Return (x, y) of the center of cell containing provided text 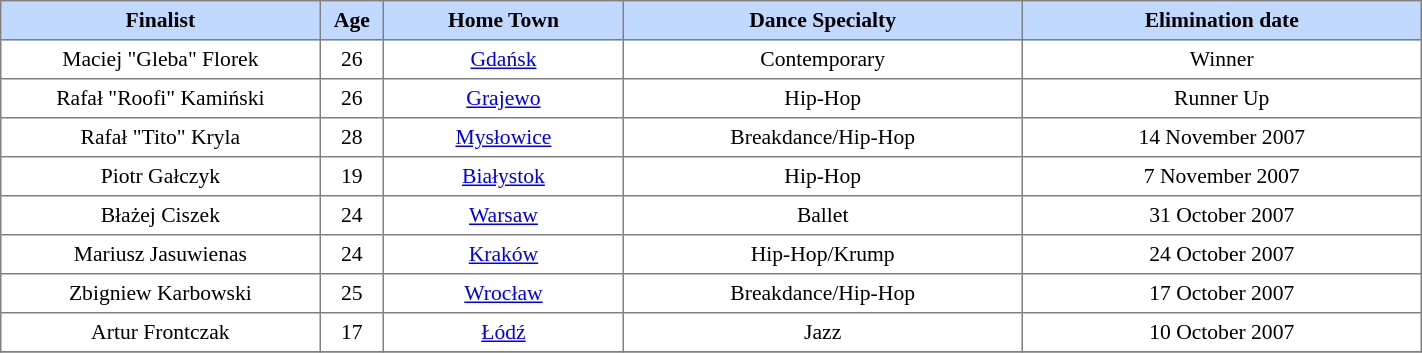
19 (352, 176)
10 October 2007 (1222, 332)
Maciej "Gleba" Florek (160, 60)
Jazz (822, 332)
Rafał "Tito" Kryla (160, 138)
Elimination date (1222, 20)
Finalist (160, 20)
24 October 2007 (1222, 254)
Zbigniew Karbowski (160, 294)
Rafał "Roofi" Kamiński (160, 98)
Artur Frontczak (160, 332)
Kraków (504, 254)
Contemporary (822, 60)
Białystok (504, 176)
7 November 2007 (1222, 176)
17 (352, 332)
Age (352, 20)
17 October 2007 (1222, 294)
Home Town (504, 20)
Ballet (822, 216)
Piotr Gałczyk (160, 176)
Winner (1222, 60)
31 October 2007 (1222, 216)
Grajewo (504, 98)
Dance Specialty (822, 20)
Gdańsk (504, 60)
28 (352, 138)
Błażej Ciszek (160, 216)
Wrocław (504, 294)
Hip-Hop/Krump (822, 254)
Warsaw (504, 216)
25 (352, 294)
Mysłowice (504, 138)
Łódź (504, 332)
Runner Up (1222, 98)
14 November 2007 (1222, 138)
Mariusz Jasuwienas (160, 254)
